For the text-containing cell, return its midpoint in [X, Y] coordinate format. 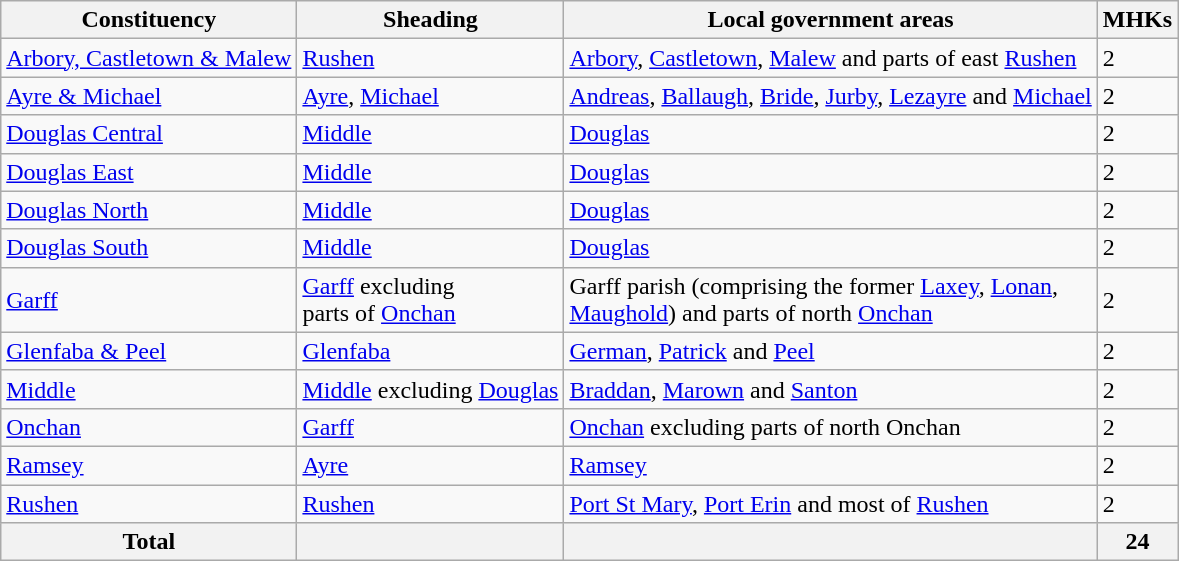
Douglas Central [149, 134]
Sheading [430, 20]
Onchan excluding parts of north Onchan [830, 427]
German, Patrick and Peel [830, 351]
Douglas East [149, 172]
Local government areas [830, 20]
Onchan [149, 427]
Ayre & Michael [149, 96]
Glenfaba [430, 351]
Douglas North [149, 210]
24 [1137, 542]
Glenfaba & Peel [149, 351]
Constituency [149, 20]
Arbory, Castletown, Malew and parts of east Rushen [830, 58]
MHKs [1137, 20]
Middle excluding Douglas [430, 389]
Braddan, Marown and Santon [830, 389]
Ayre [430, 465]
Arbory, Castletown & Malew [149, 58]
Total [149, 542]
Andreas, Ballaugh, Bride, Jurby, Lezayre and Michael [830, 96]
Ayre, Michael [430, 96]
Douglas South [149, 248]
Port St Mary, Port Erin and most of Rushen [830, 503]
Garff parish (comprising the former Laxey, Lonan,Maughold) and parts of north Onchan [830, 300]
Garff excludingparts of Onchan [430, 300]
